From the cell containing the given text, extract its center point as [X, Y] coordinate. 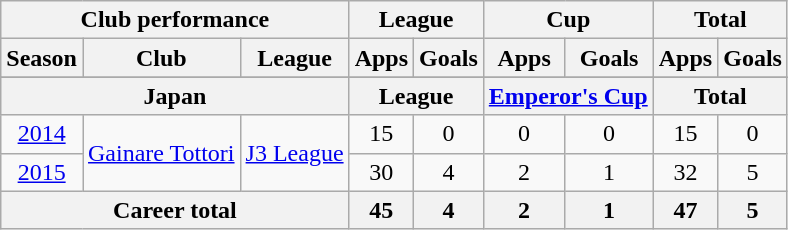
Gainare Tottori [161, 153]
47 [685, 210]
Season [42, 58]
Club [161, 58]
J3 League [294, 153]
Emperor's Cup [568, 96]
Japan [175, 96]
Cup [568, 20]
Club performance [175, 20]
32 [685, 172]
Career total [175, 210]
30 [381, 172]
2014 [42, 134]
2015 [42, 172]
45 [381, 210]
